Scan for the cell matching the given text and deliver its [x, y] coordinate at center. 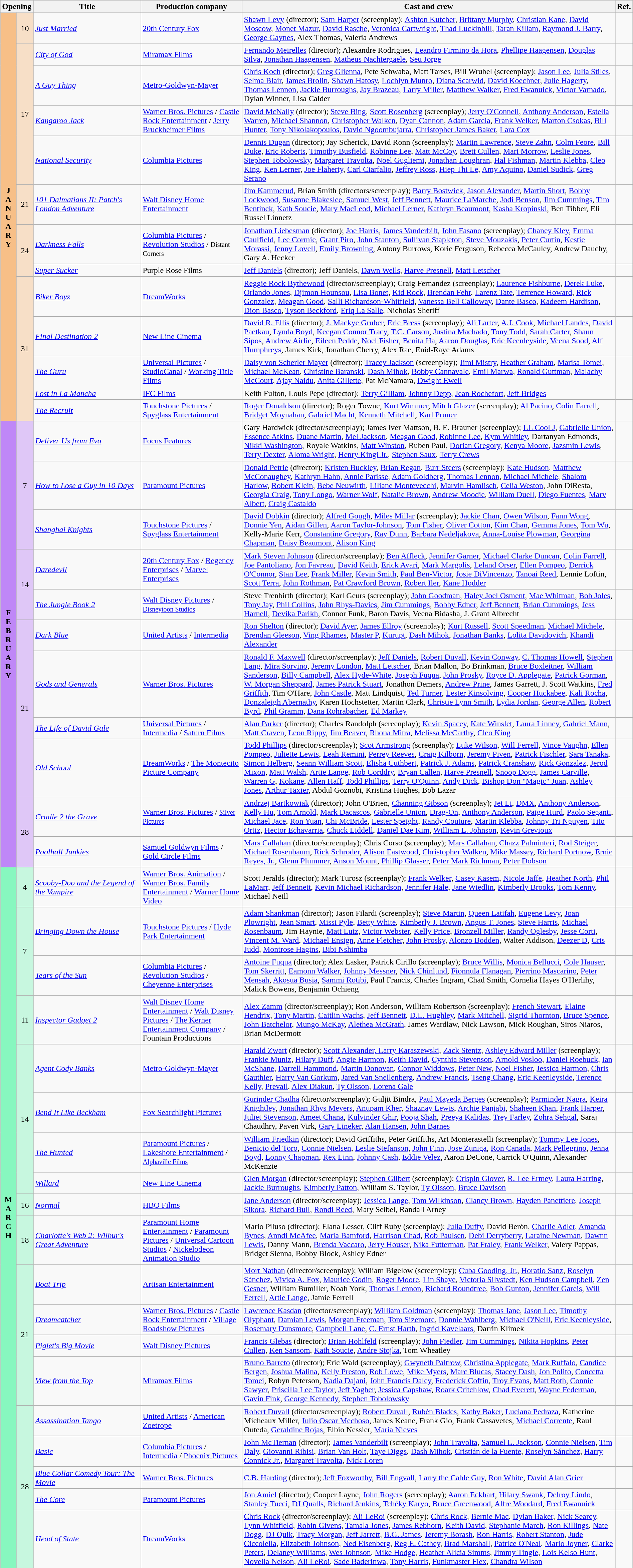
Walt Disney Pictures [192, 1346]
IFC Films [192, 393]
Production company [192, 7]
The Recruit [87, 410]
MARCH [9, 1217]
A Guy Thing [87, 85]
Paramount Pictures / Lakeshore Entertainment / Alphaville Films [192, 1152]
Warner Bros. Pictures / Castle Rock Entertainment / Jerry Bruckheimer Films [192, 120]
National Security [87, 160]
Columbia Pictures / Revolution Studios / Cheyenne Enterprises [192, 975]
Focus Features [192, 441]
20th Century Fox [192, 28]
Gods and Generals [87, 684]
Tears of the Sun [87, 975]
Artisan Entertainment [192, 1284]
Dreamcatcher [87, 1319]
Walt Disney Pictures / Disneytoon Studios [192, 605]
11 [25, 1020]
Opening [17, 7]
Inspector Gadget 2 [87, 1020]
Willard [87, 1183]
Just Married [87, 28]
24 [25, 250]
The Jungle Book 2 [87, 605]
18 [25, 1240]
101 Dalmatians II: Patch's London Adventure [87, 204]
Purple Rose Films [192, 270]
20th Century Fox / Regency Enterprises / Marvel Enterprises [192, 569]
JANUARY [9, 217]
City of God [87, 55]
Daredevil [87, 569]
The Life of David Gale [87, 728]
Samuel Goldwyn Films / Gold Circle Films [192, 852]
Kangaroo Jack [87, 120]
Head of State [87, 1539]
16 [25, 1205]
How to Lose a Guy in 10 Days [87, 485]
C.B. Harding (director); Jeff Foxworthy, Bill Engvall, Larry the Cable Guy, Ron White, David Alan Grier [429, 1477]
10 [25, 28]
Columbia Pictures / Revolution Studios / Distant Corners [192, 244]
Warner Bros. Pictures / Silver Pictures [192, 817]
Old School [87, 768]
Deliver Us from Eva [87, 441]
The Guru [87, 371]
Warner Bros. Animation / Warner Bros. Family Entertainment / Warner Home Video [192, 887]
Jeff Daniels (director); Jeff Daniels, Dawn Wells, Harve Presnell, Matt Letscher [429, 270]
Piglet's Big Movie [87, 1346]
Columbia Pictures [192, 160]
Columbia Pictures / Intermedia / Phoenix Pictures [192, 1451]
Fox Searchlight Pictures [192, 1113]
17 [25, 114]
Universal Pictures / StudioCanal / Working Title Films [192, 371]
Universal Pictures / Intermedia / Saturn Films [192, 728]
Title [87, 7]
DreamWorks / The Montecito Picture Company [192, 768]
4 [25, 887]
United Artists / Intermedia [192, 635]
Assassination Tango [87, 1421]
Super Sucker [87, 270]
Touchstone Pictures / Hyde Park Entertainment [192, 931]
Final Destination 2 [87, 336]
Poolhall Junkies [87, 852]
Dark Blue [87, 635]
Normal [87, 1205]
The Hunted [87, 1152]
Keith Fulton, Louis Pepe (director); Terry Gilliam, Johnny Depp, Jean Rochefort, Jeff Bridges [429, 393]
Walt Disney Home Entertainment [192, 204]
Walt Disney Home Entertainment / Walt Disney Pictures / The Kerner Entertainment Company / Fountain Productions [192, 1020]
Scooby-Doo and the Legend of the Vampire [87, 887]
The Core [87, 1499]
Cradle 2 the Grave [87, 817]
Charlotte's Web 2: Wilbur's Great Adventure [87, 1240]
Bringing Down the House [87, 931]
FEBRUARY [9, 645]
Shanghai Knights [87, 530]
Paramount Home Entertainment / Paramount Pictures / Universal Cartoon Studios / Nickelodeon Animation Studio [192, 1240]
Bend It Like Beckham [87, 1113]
HBO Films [192, 1205]
Warner Bros. Pictures / Castle Rock Entertainment / Village Roadshow Pictures [192, 1319]
Blue Collar Comedy Tour: The Movie [87, 1477]
Biker Boyz [87, 296]
Cast and crew [429, 7]
Basic [87, 1451]
Lost in La Mancha [87, 393]
31 [25, 349]
Agent Cody Banks [87, 1069]
View from the Top [87, 1381]
United Artists / American Zoetrope [192, 1421]
Darkness Falls [87, 244]
Ref. [624, 7]
Boat Trip [87, 1284]
